Capture the cell that displays the provided text and extract its [X, Y] central coordinate. 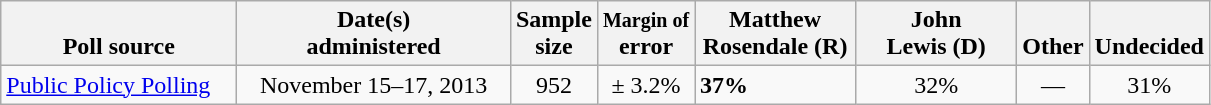
Other [1053, 34]
Date(s)administered [374, 34]
952 [554, 85]
JohnLewis (D) [936, 34]
Samplesize [554, 34]
November 15–17, 2013 [374, 85]
MatthewRosendale (R) [776, 34]
Undecided [1149, 34]
Poll source [119, 34]
— [1053, 85]
Public Policy Polling [119, 85]
37% [776, 85]
31% [1149, 85]
Margin oferror [646, 34]
± 3.2% [646, 85]
32% [936, 85]
